Locate the cell with the specified text and output its (X, Y) center coordinate. 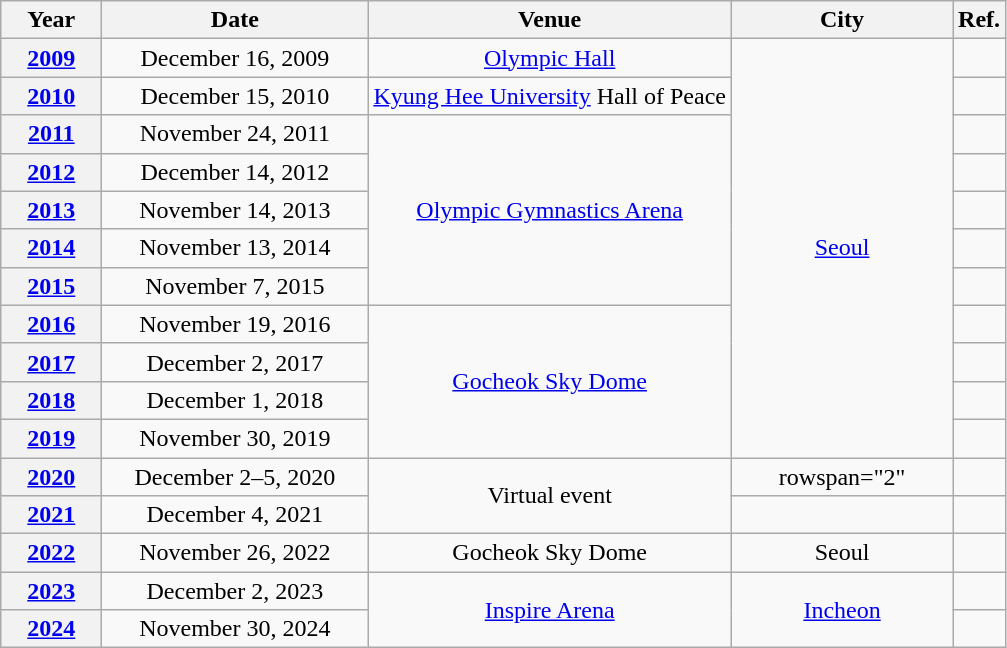
November 7, 2015 (235, 286)
2009 (52, 58)
Incheon (842, 610)
December 2, 2017 (235, 362)
2012 (52, 172)
Date (235, 20)
Kyung Hee University Hall of Peace (550, 96)
Ref. (980, 20)
2020 (52, 477)
Olympic Hall (550, 58)
Virtual event (550, 496)
2018 (52, 400)
Inspire Arena (550, 610)
2014 (52, 248)
December 14, 2012 (235, 172)
November 26, 2022 (235, 553)
rowspan="2" (842, 477)
2024 (52, 629)
2017 (52, 362)
2011 (52, 134)
2010 (52, 96)
December 4, 2021 (235, 515)
Venue (550, 20)
December 2–5, 2020 (235, 477)
November 30, 2019 (235, 438)
2022 (52, 553)
December 2, 2023 (235, 591)
November 24, 2011 (235, 134)
2023 (52, 591)
Year (52, 20)
December 15, 2010 (235, 96)
2015 (52, 286)
2021 (52, 515)
November 13, 2014 (235, 248)
November 19, 2016 (235, 324)
2013 (52, 210)
December 16, 2009 (235, 58)
City (842, 20)
2019 (52, 438)
November 14, 2013 (235, 210)
Olympic Gymnastics Arena (550, 210)
November 30, 2024 (235, 629)
2016 (52, 324)
December 1, 2018 (235, 400)
